Detect which cell encompasses the target text, then output its [x, y] center coordinate. 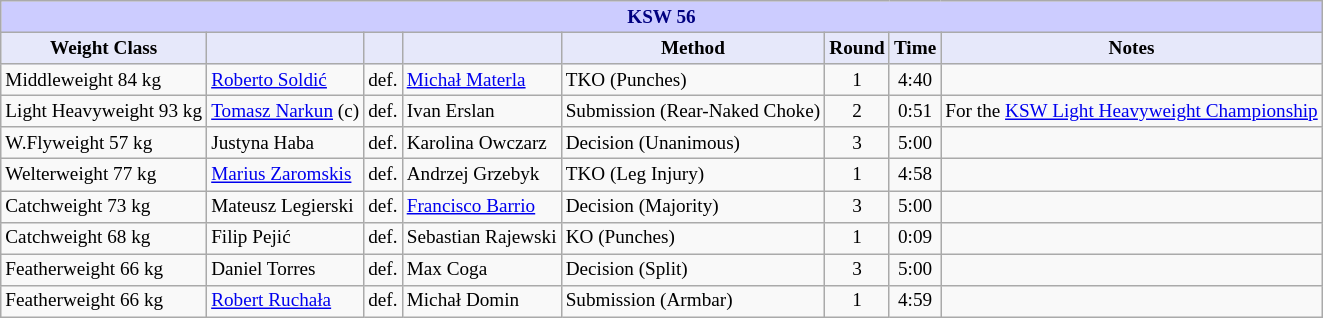
2 [858, 111]
Decision (Unanimous) [693, 143]
Mateusz Legierski [286, 206]
Roberto Soldić [286, 80]
Catchweight 73 kg [104, 206]
Submission (Armbar) [693, 301]
Decision (Split) [693, 270]
4:58 [914, 175]
Middleweight 84 kg [104, 80]
TKO (Punches) [693, 80]
0:09 [914, 238]
Round [858, 48]
Michał Domin [482, 301]
4:40 [914, 80]
W.Flyweight 57 kg [104, 143]
Weight Class [104, 48]
Karolina Owczarz [482, 143]
TKO (Leg Injury) [693, 175]
Catchweight 68 kg [104, 238]
4:59 [914, 301]
Notes [1132, 48]
Method [693, 48]
Michał Materla [482, 80]
Welterweight 77 kg [104, 175]
Time [914, 48]
Ivan Erslan [482, 111]
Andrzej Grzebyk [482, 175]
KSW 56 [662, 17]
For the KSW Light Heavyweight Championship [1132, 111]
Submission (Rear-Naked Choke) [693, 111]
Robert Ruchała [286, 301]
Decision (Majority) [693, 206]
Francisco Barrio [482, 206]
Max Coga [482, 270]
0:51 [914, 111]
Marius Zaromskis [286, 175]
Filip Pejić [286, 238]
Justyna Haba [286, 143]
Light Heavyweight 93 kg [104, 111]
Daniel Torres [286, 270]
KO (Punches) [693, 238]
Sebastian Rajewski [482, 238]
Tomasz Narkun (c) [286, 111]
